Scan for the cell matching the given text and deliver its [x, y] coordinate at center. 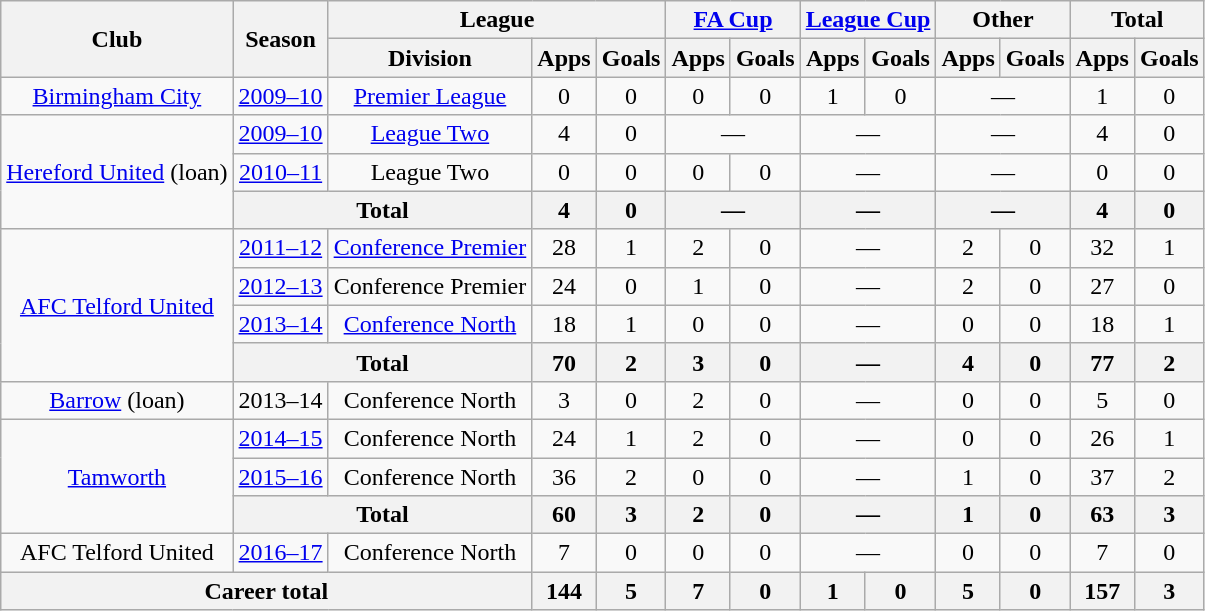
77 [1102, 362]
League Cup [868, 20]
36 [564, 477]
Club [117, 39]
Season [280, 39]
Tamworth [117, 476]
Birmingham City [117, 96]
32 [1102, 248]
2012–13 [280, 286]
63 [1102, 515]
60 [564, 515]
2016–17 [280, 553]
FA Cup [733, 20]
League [497, 20]
Premier League [430, 96]
Barrow (loan) [117, 400]
2014–15 [280, 438]
2015–16 [280, 477]
70 [564, 362]
Division [430, 58]
Other [1003, 20]
2011–12 [280, 248]
37 [1102, 477]
26 [1102, 438]
27 [1102, 286]
28 [564, 248]
157 [1102, 591]
Career total [266, 591]
Hereford United (loan) [117, 172]
2010–11 [280, 172]
144 [564, 591]
